Determine the [x, y] coordinate at the center of the cell enclosing the given text.  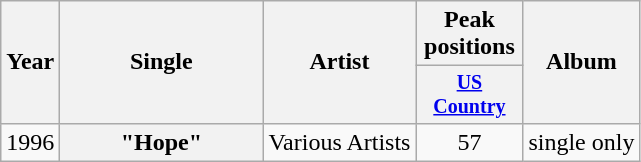
US Country [470, 94]
"Hope" [162, 142]
Peak positions [470, 34]
Single [162, 62]
Year [30, 62]
single only [582, 142]
1996 [30, 142]
57 [470, 142]
Various Artists [340, 142]
Artist [340, 62]
Album [582, 62]
